Return [X, Y] of the center of cell containing provided text 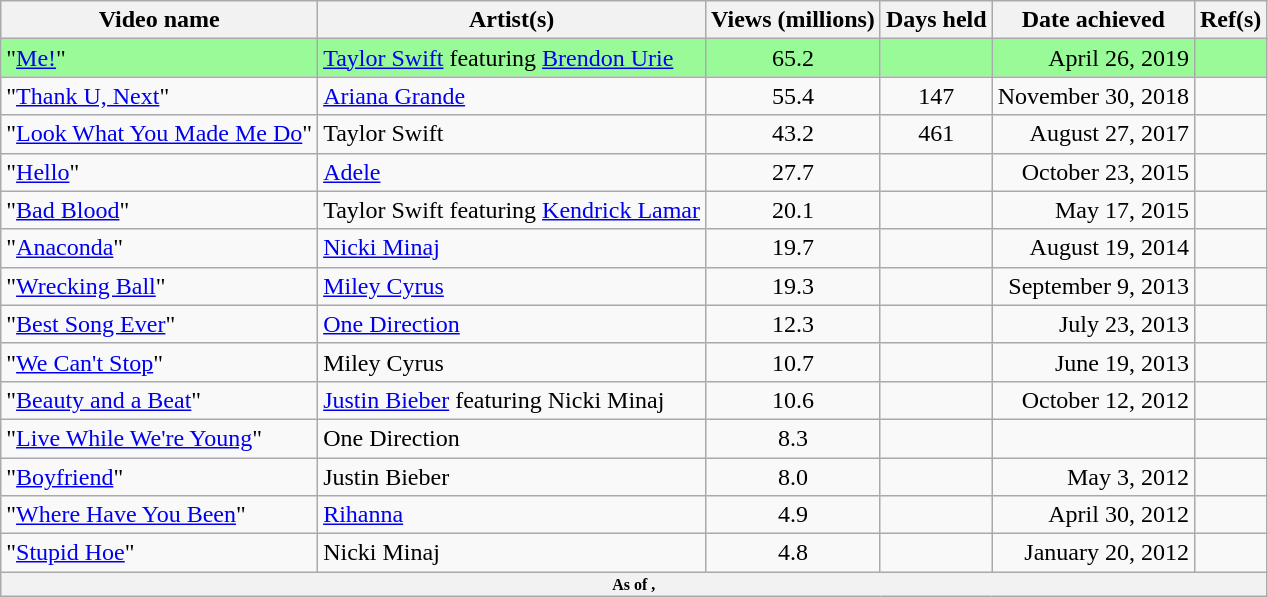
147 [936, 96]
"Me!" [160, 58]
May 3, 2012 [1093, 477]
January 20, 2012 [1093, 553]
"Anaconda" [160, 248]
As of , [634, 584]
July 23, 2013 [1093, 324]
Artist(s) [512, 20]
October 12, 2012 [1093, 400]
4.8 [794, 553]
"Live While We're Young" [160, 438]
September 9, 2013 [1093, 286]
Date achieved [1093, 20]
Days held [936, 20]
Taylor Swift featuring Brendon Urie [512, 58]
Ariana Grande [512, 96]
Video name [160, 20]
Ref(s) [1230, 20]
"Best Song Ever" [160, 324]
65.2 [794, 58]
4.9 [794, 515]
"Hello" [160, 172]
20.1 [794, 210]
"We Can't Stop" [160, 362]
"Where Have You Been" [160, 515]
August 19, 2014 [1093, 248]
Taylor Swift [512, 134]
April 30, 2012 [1093, 515]
43.2 [794, 134]
August 27, 2017 [1093, 134]
8.3 [794, 438]
10.7 [794, 362]
October 23, 2015 [1093, 172]
November 30, 2018 [1093, 96]
Rihanna [512, 515]
"Stupid Hoe" [160, 553]
Justin Bieber featuring Nicki Minaj [512, 400]
"Look What You Made Me Do" [160, 134]
Views (millions) [794, 20]
Justin Bieber [512, 477]
19.7 [794, 248]
27.7 [794, 172]
"Wrecking Ball" [160, 286]
461 [936, 134]
"Boyfriend" [160, 477]
Adele [512, 172]
Taylor Swift featuring Kendrick Lamar [512, 210]
55.4 [794, 96]
10.6 [794, 400]
April 26, 2019 [1093, 58]
19.3 [794, 286]
"Bad Blood" [160, 210]
12.3 [794, 324]
"Beauty and a Beat" [160, 400]
May 17, 2015 [1093, 210]
8.0 [794, 477]
June 19, 2013 [1093, 362]
"Thank U, Next" [160, 96]
